Return the [x, y] coordinate for the center point of the cell that contains the specified text.  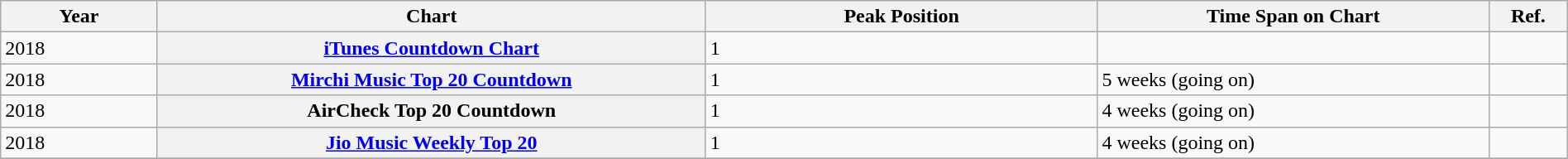
Jio Music Weekly Top 20 [432, 142]
iTunes Countdown Chart [432, 48]
Ref. [1528, 17]
Peak Position [901, 17]
Year [79, 17]
Chart [432, 17]
Time Span on Chart [1293, 17]
AirCheck Top 20 Countdown [432, 111]
Mirchi Music Top 20 Countdown [432, 79]
5 weeks (going on) [1293, 79]
